Identify which cell holds the provided text, then report its (x, y) central coordinate. 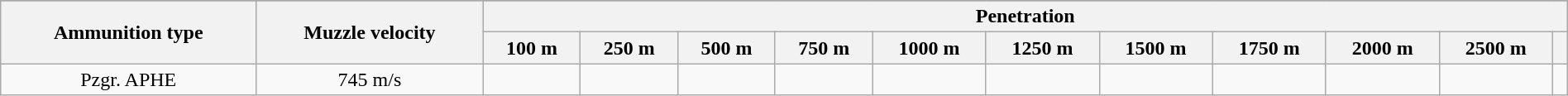
1250 m (1042, 48)
500 m (727, 48)
100 m (532, 48)
2000 m (1383, 48)
1500 m (1156, 48)
Muzzle velocity (370, 32)
2500 m (1495, 48)
1750 m (1269, 48)
250 m (629, 48)
Ammunition type (129, 32)
750 m (824, 48)
Pzgr. APHE (129, 79)
745 m/s (370, 79)
Penetration (1025, 17)
1000 m (930, 48)
